Provide the [X, Y] coordinate of the cell's center where the given text is located.  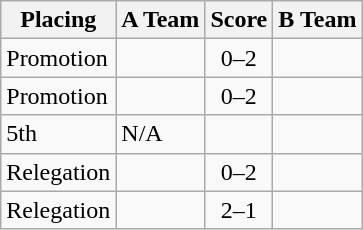
5th [58, 134]
Score [239, 20]
N/A [160, 134]
B Team [318, 20]
Placing [58, 20]
A Team [160, 20]
2–1 [239, 210]
